Output the (x, y) coordinate of the center of the cell containing the given text.  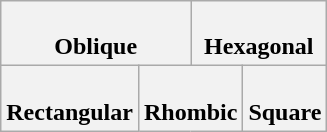
Rectangular (70, 98)
Square (285, 98)
Hexagonal (259, 34)
Oblique (96, 34)
Rhombic (190, 98)
